Identify which cell holds the provided text, then report its [X, Y] central coordinate. 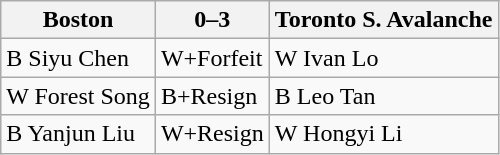
Toronto S. Avalanche [384, 20]
W Hongyi Li [384, 134]
W+Resign [212, 134]
W Forest Song [78, 96]
B Yanjun Liu [78, 134]
Boston [78, 20]
0–3 [212, 20]
B Leo Tan [384, 96]
B+Resign [212, 96]
W Ivan Lo [384, 58]
B Siyu Chen [78, 58]
W+Forfeit [212, 58]
